For the text-containing cell, return its midpoint in [x, y] coordinate format. 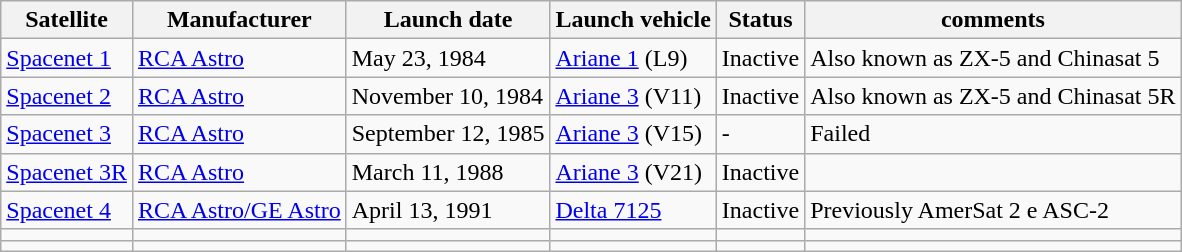
Status [760, 20]
April 13, 1991 [448, 210]
Also known as ZX-5 and Chinasat 5R [993, 96]
March 11, 1988 [448, 172]
Launch date [448, 20]
Spacenet 1 [67, 58]
Also known as ZX-5 and Chinasat 5 [993, 58]
Manufacturer [239, 20]
Failed [993, 134]
Spacenet 3R [67, 172]
Ariane 3 (V15) [633, 134]
November 10, 1984 [448, 96]
Launch vehicle [633, 20]
Ariane 1 (L9) [633, 58]
Spacenet 4 [67, 210]
Spacenet 3 [67, 134]
Spacenet 2 [67, 96]
May 23, 1984 [448, 58]
September 12, 1985 [448, 134]
Delta 7125 [633, 210]
Ariane 3 (V11) [633, 96]
comments [993, 20]
Previously AmerSat 2 e ASC-2 [993, 210]
Ariane 3 (V21) [633, 172]
RCA Astro/GE Astro [239, 210]
- [760, 134]
Satellite [67, 20]
